Return the (X, Y) coordinate for the center point of the cell that contains the specified text.  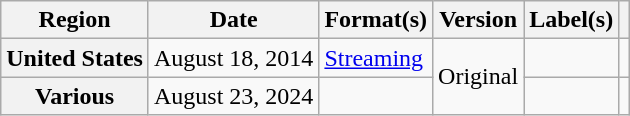
Streaming (376, 58)
Label(s) (572, 20)
Date (233, 20)
Format(s) (376, 20)
United States (75, 58)
Various (75, 96)
Region (75, 20)
Version (478, 20)
August 18, 2014 (233, 58)
Original (478, 77)
August 23, 2024 (233, 96)
